Detect which cell encompasses the target text, then output its (x, y) center coordinate. 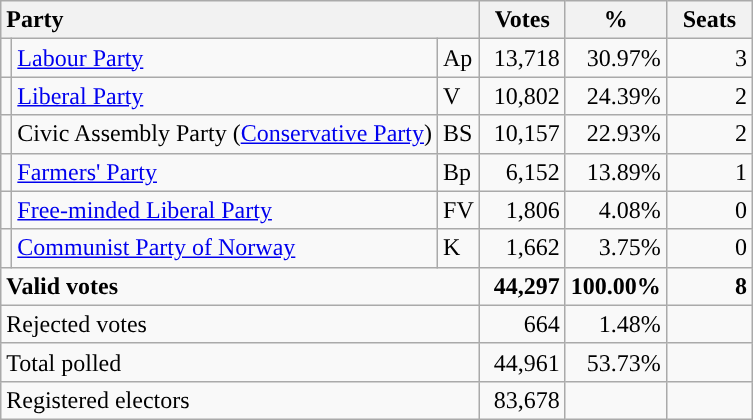
6,152 (522, 172)
53.73% (616, 362)
Communist Party of Norway (225, 248)
3 (709, 58)
Bp (459, 172)
30.97% (616, 58)
13.89% (616, 172)
Valid votes (240, 286)
4.08% (616, 210)
1.48% (616, 324)
1,662 (522, 248)
22.93% (616, 134)
Rejected votes (240, 324)
24.39% (616, 96)
Liberal Party (225, 96)
Farmers' Party (225, 172)
BS (459, 134)
83,678 (522, 400)
Total polled (240, 362)
3.75% (616, 248)
% (616, 20)
100.00% (616, 286)
Party (240, 20)
8 (709, 286)
Votes (522, 20)
664 (522, 324)
Free-minded Liberal Party (225, 210)
44,297 (522, 286)
10,802 (522, 96)
10,157 (522, 134)
Civic Assembly Party (Conservative Party) (225, 134)
Labour Party (225, 58)
13,718 (522, 58)
Ap (459, 58)
V (459, 96)
44,961 (522, 362)
Registered electors (240, 400)
Seats (709, 20)
1 (709, 172)
K (459, 248)
1,806 (522, 210)
FV (459, 210)
